Locate the cell with the specified text and output its [x, y] center coordinate. 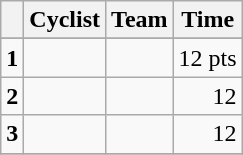
Cyclist [65, 20]
1 [12, 58]
Team [140, 20]
12 pts [208, 58]
Time [208, 20]
2 [12, 96]
3 [12, 134]
